From the cell containing the given text, extract its center point as (x, y) coordinate. 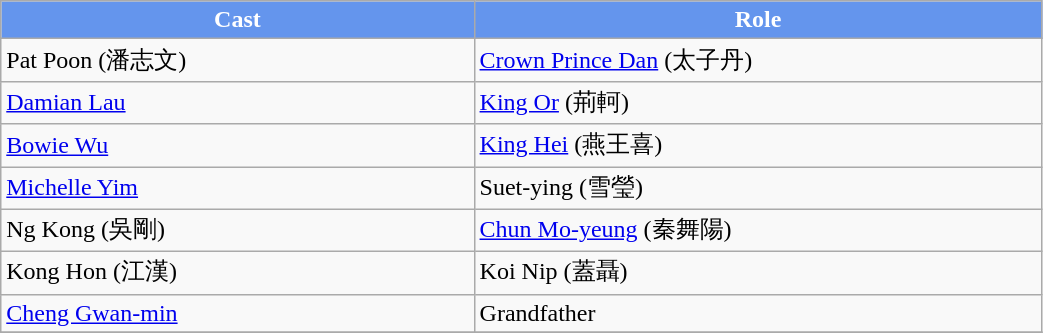
Bowie Wu (238, 146)
Grandfather (758, 313)
Damian Lau (238, 102)
Cheng Gwan-min (238, 313)
Cast (238, 20)
Ng Kong (吳剛) (238, 230)
Role (758, 20)
Chun Mo-yeung (秦舞陽) (758, 230)
Michelle Yim (238, 188)
Crown Prince Dan (太子丹) (758, 60)
Koi Nip (蓋聶) (758, 274)
King Hei (燕王喜) (758, 146)
Kong Hon (江漢) (238, 274)
Suet-ying (雪瑩) (758, 188)
Pat Poon (潘志文) (238, 60)
King Or (荊軻) (758, 102)
